Pinpoint the cell where the given text exists, returning its [X, Y] midpoint coordinate. 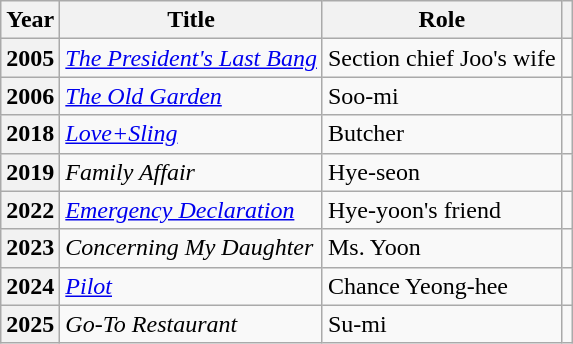
Hye-yoon's friend [442, 210]
2006 [30, 96]
Emergency Declaration [192, 210]
2019 [30, 172]
Section chief Joo's wife [442, 58]
Year [30, 20]
2005 [30, 58]
2022 [30, 210]
Ms. Yoon [442, 248]
2024 [30, 286]
Hye-seon [442, 172]
Soo-mi [442, 96]
Pilot [192, 286]
The Old Garden [192, 96]
2018 [30, 134]
2025 [30, 324]
Go-To Restaurant [192, 324]
The President's Last Bang [192, 58]
Concerning My Daughter [192, 248]
Butcher [442, 134]
Family Affair [192, 172]
Chance Yeong-hee [442, 286]
Title [192, 20]
Love+Sling [192, 134]
Su-mi [442, 324]
2023 [30, 248]
Role [442, 20]
